Find where the given text appears and provide that cell's center as (X, Y) coordinate. 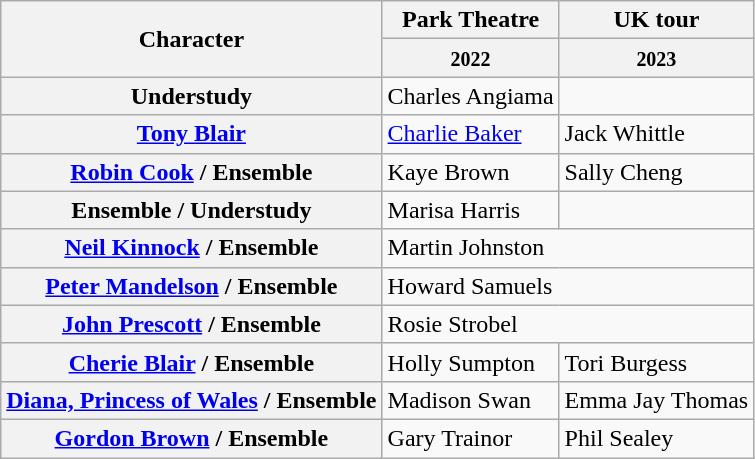
Charles Angiama (470, 96)
Gary Trainor (470, 438)
Phil Sealey (656, 438)
2023 (656, 58)
Neil Kinnock / Ensemble (192, 248)
Ensemble / Understudy (192, 210)
Gordon Brown / Ensemble (192, 438)
Madison Swan (470, 400)
Understudy (192, 96)
Holly Sumpton (470, 362)
Howard Samuels (568, 286)
Tori Burgess (656, 362)
Robin Cook / Ensemble (192, 172)
Park Theatre (470, 20)
Sally Cheng (656, 172)
Tony Blair (192, 134)
Kaye Brown (470, 172)
Jack Whittle (656, 134)
Emma Jay Thomas (656, 400)
UK tour (656, 20)
Charlie Baker (470, 134)
Marisa Harris (470, 210)
Diana, Princess of Wales / Ensemble (192, 400)
Martin Johnston (568, 248)
2022 (470, 58)
Cherie Blair / Ensemble (192, 362)
Rosie Strobel (568, 324)
Peter Mandelson / Ensemble (192, 286)
John Prescott / Ensemble (192, 324)
Character (192, 39)
